Search for the cell housing the specified text and yield its [X, Y] center coordinate. 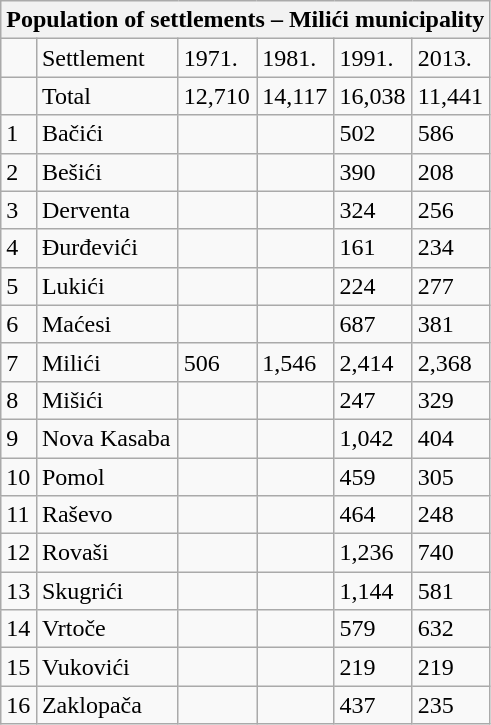
305 [450, 477]
11,441 [450, 96]
581 [450, 591]
1,144 [373, 591]
Vukovići [107, 667]
Population of settlements – Milići municipality [246, 20]
1 [19, 134]
224 [373, 286]
Zaklopača [107, 705]
12 [19, 553]
Mišići [107, 400]
740 [450, 553]
Pomol [107, 477]
16 [19, 705]
390 [373, 172]
14 [19, 629]
1971. [217, 58]
437 [373, 705]
329 [450, 400]
586 [450, 134]
5 [19, 286]
13 [19, 591]
234 [450, 248]
1981. [296, 58]
6 [19, 324]
324 [373, 210]
464 [373, 515]
632 [450, 629]
Rovaši [107, 553]
2013. [450, 58]
8 [19, 400]
687 [373, 324]
208 [450, 172]
579 [373, 629]
1,236 [373, 553]
11 [19, 515]
10 [19, 477]
Lukići [107, 286]
Bačići [107, 134]
277 [450, 286]
Total [107, 96]
256 [450, 210]
506 [217, 362]
Nova Kasaba [107, 438]
381 [450, 324]
459 [373, 477]
Settlement [107, 58]
2,368 [450, 362]
235 [450, 705]
Milići [107, 362]
Raševo [107, 515]
7 [19, 362]
502 [373, 134]
404 [450, 438]
4 [19, 248]
3 [19, 210]
9 [19, 438]
15 [19, 667]
12,710 [217, 96]
Derventa [107, 210]
16,038 [373, 96]
1,042 [373, 438]
161 [373, 248]
1991. [373, 58]
1,546 [296, 362]
Đurđevići [107, 248]
Bešići [107, 172]
Skugrići [107, 591]
Maćesi [107, 324]
248 [450, 515]
Vrtoče [107, 629]
2,414 [373, 362]
247 [373, 400]
2 [19, 172]
14,117 [296, 96]
